Detect which cell encompasses the target text, then output its (X, Y) center coordinate. 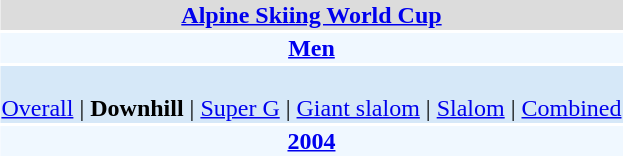
2004 (312, 141)
Men (312, 48)
Alpine Skiing World Cup (312, 15)
Overall | Downhill | Super G | Giant slalom | Slalom | Combined (312, 94)
